Identify which cell holds the provided text, then report its [x, y] central coordinate. 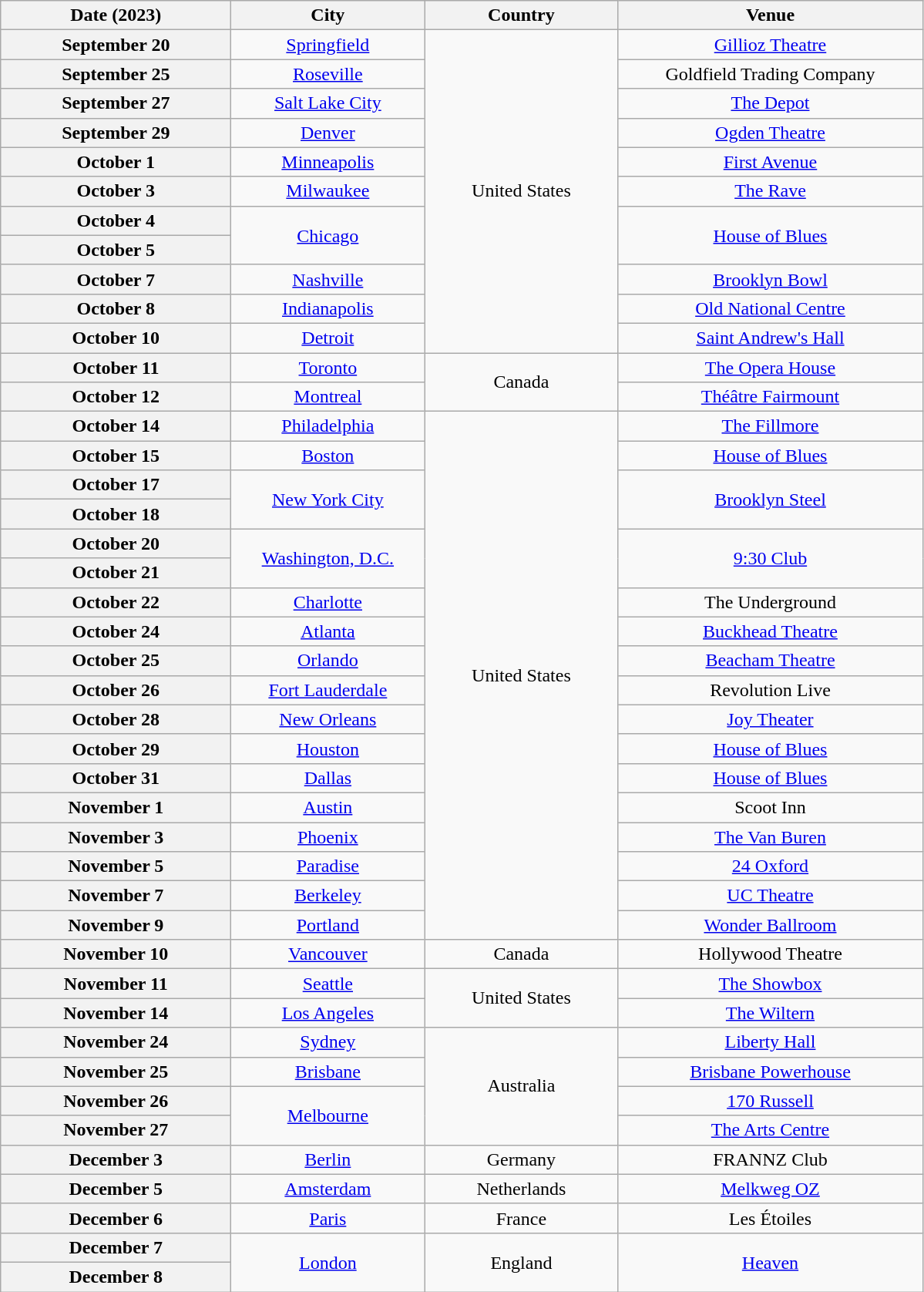
Milwaukee [328, 191]
Detroit [328, 338]
October 14 [116, 426]
Springfield [328, 45]
October 4 [116, 220]
Los Angeles [328, 1013]
Brisbane [328, 1072]
Heaven [771, 1262]
Charlotte [328, 602]
Vancouver [328, 954]
Brooklyn Steel [771, 500]
Denver [328, 133]
The Depot [771, 103]
December 6 [116, 1218]
October 25 [116, 661]
November 10 [116, 954]
Old National Centre [771, 308]
Amsterdam [328, 1189]
October 21 [116, 573]
Montreal [328, 397]
Beacham Theatre [771, 661]
October 22 [116, 602]
Salt Lake City [328, 103]
November 11 [116, 984]
Atlanta [328, 631]
October 10 [116, 338]
December 5 [116, 1189]
Portland [328, 925]
October 11 [116, 368]
Ogden Theatre [771, 133]
Scoot Inn [771, 807]
London [328, 1262]
October 17 [116, 485]
Netherlands [521, 1189]
Liberty Hall [771, 1042]
Joy Theater [771, 719]
November 25 [116, 1072]
October 20 [116, 543]
September 20 [116, 45]
Berkeley [328, 896]
Sydney [328, 1042]
Austin [328, 807]
October 7 [116, 279]
October 3 [116, 191]
UC Theatre [771, 896]
November 3 [116, 836]
Melbourne [328, 1115]
Théâtre Fairmount [771, 397]
October 18 [116, 514]
September 29 [116, 133]
Date (2023) [116, 15]
170 Russell [771, 1101]
October 31 [116, 778]
Orlando [328, 661]
The Showbox [771, 984]
October 28 [116, 719]
Wonder Ballroom [771, 925]
24 Oxford [771, 866]
Goldfield Trading Company [771, 74]
Les Étoiles [771, 1218]
Melkweg OZ [771, 1189]
November 14 [116, 1013]
Philadelphia [328, 426]
Saint Andrew's Hall [771, 338]
Gillioz Theatre [771, 45]
Chicago [328, 235]
Minneapolis [328, 162]
October 1 [116, 162]
November 7 [116, 896]
Buckhead Theatre [771, 631]
New Orleans [328, 719]
November 26 [116, 1101]
October 26 [116, 690]
9:30 Club [771, 558]
November 27 [116, 1130]
Washington, D.C. [328, 558]
Brisbane Powerhouse [771, 1072]
The Underground [771, 602]
Brooklyn Bowl [771, 279]
Paradise [328, 866]
Seattle [328, 984]
October 29 [116, 749]
Houston [328, 749]
England [521, 1262]
The Rave [771, 191]
City [328, 15]
First Avenue [771, 162]
November 5 [116, 866]
Phoenix [328, 836]
Hollywood Theatre [771, 954]
New York City [328, 500]
October 12 [116, 397]
Fort Lauderdale [328, 690]
December 8 [116, 1277]
Nashville [328, 279]
December 3 [116, 1159]
Toronto [328, 368]
Paris [328, 1218]
France [521, 1218]
Germany [521, 1159]
Dallas [328, 778]
The Fillmore [771, 426]
Venue [771, 15]
The Opera House [771, 368]
Revolution Live [771, 690]
October 8 [116, 308]
September 25 [116, 74]
The Van Buren [771, 836]
November 1 [116, 807]
September 27 [116, 103]
Berlin [328, 1159]
Indianapolis [328, 308]
Australia [521, 1086]
November 24 [116, 1042]
FRANNZ Club [771, 1159]
October 5 [116, 250]
Country [521, 15]
Roseville [328, 74]
Boston [328, 456]
October 15 [116, 456]
The Wiltern [771, 1013]
November 9 [116, 925]
October 24 [116, 631]
The Arts Centre [771, 1130]
December 7 [116, 1247]
